From the cell containing the given text, extract its center point as [x, y] coordinate. 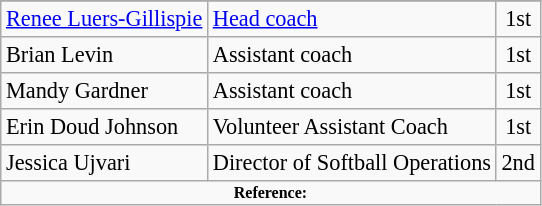
Reference: [270, 192]
Mandy Gardner [104, 90]
Renee Luers-Gillispie [104, 19]
Brian Levin [104, 55]
Head coach [352, 19]
Jessica Ujvari [104, 162]
Erin Doud Johnson [104, 126]
2nd [518, 162]
Volunteer Assistant Coach [352, 126]
Director of Softball Operations [352, 162]
